Return the (X, Y) coordinate for the center point of the cell that contains the specified text.  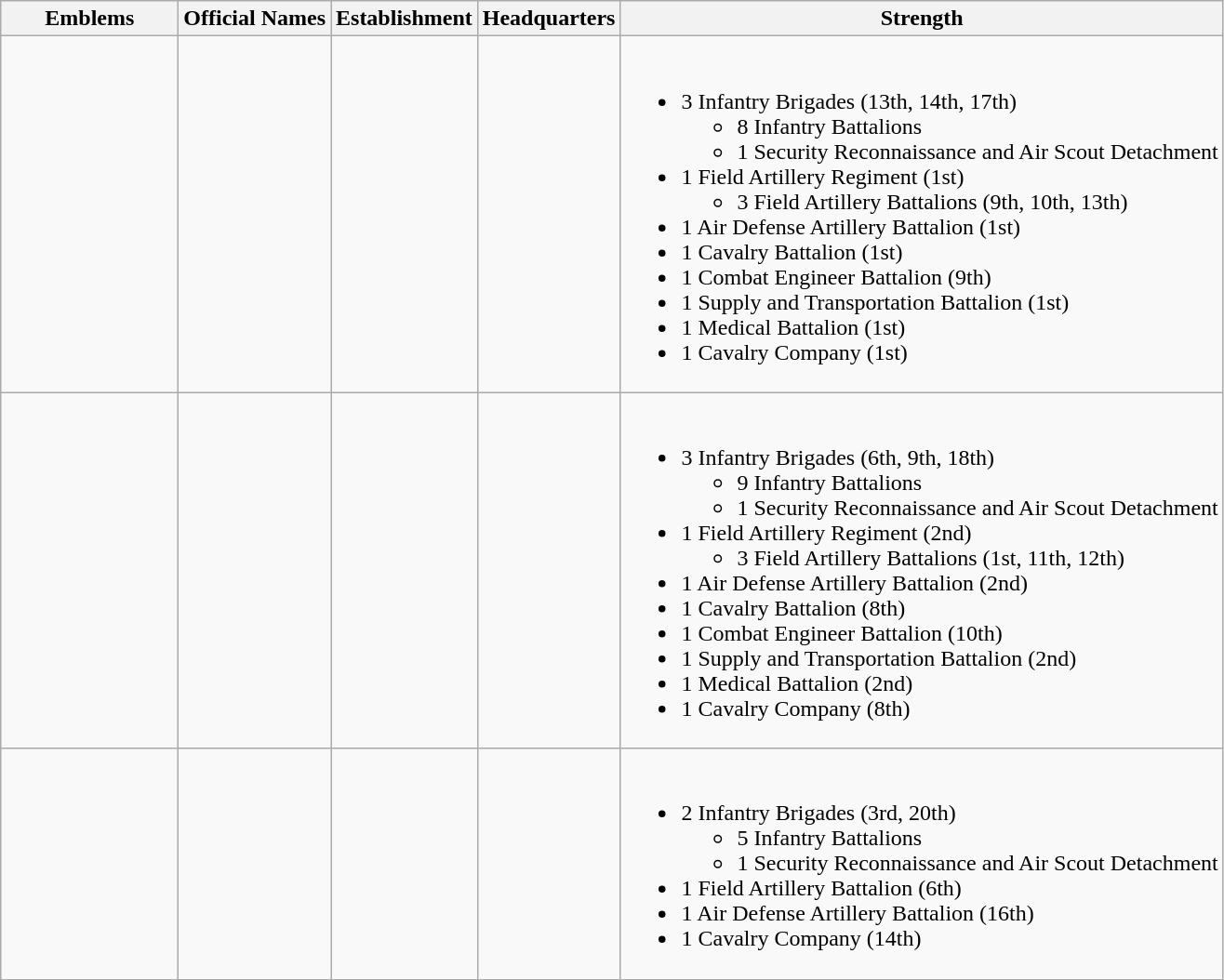
Official Names (255, 19)
Establishment (405, 19)
Headquarters (549, 19)
Strength (922, 19)
Emblems (89, 19)
